Pinpoint the cell where the given text exists, returning its (x, y) midpoint coordinate. 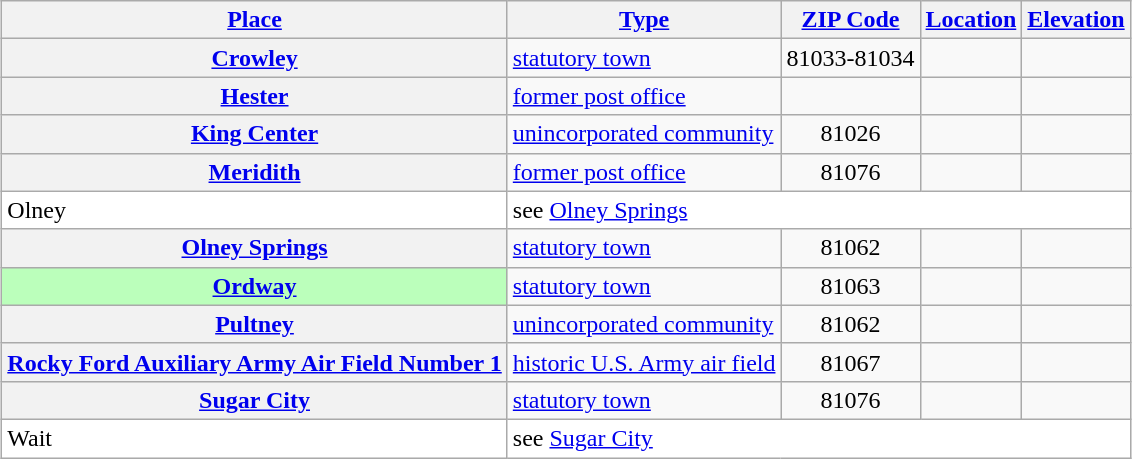
Meridith (255, 172)
Ordway (255, 286)
81067 (850, 362)
historic U.S. Army air field (644, 362)
see Sugar City (818, 438)
Rocky Ford Auxiliary Army Air Field Number 1 (255, 362)
Type (644, 20)
Crowley (255, 58)
Elevation (1076, 20)
King Center (255, 134)
Location (971, 20)
Wait (255, 438)
Place (255, 20)
Olney (255, 210)
81033-81034 (850, 58)
see Olney Springs (818, 210)
Hester (255, 96)
81026 (850, 134)
ZIP Code (850, 20)
81063 (850, 286)
Olney Springs (255, 248)
Pultney (255, 324)
Sugar City (255, 400)
